Detect which cell encompasses the target text, then output its [x, y] center coordinate. 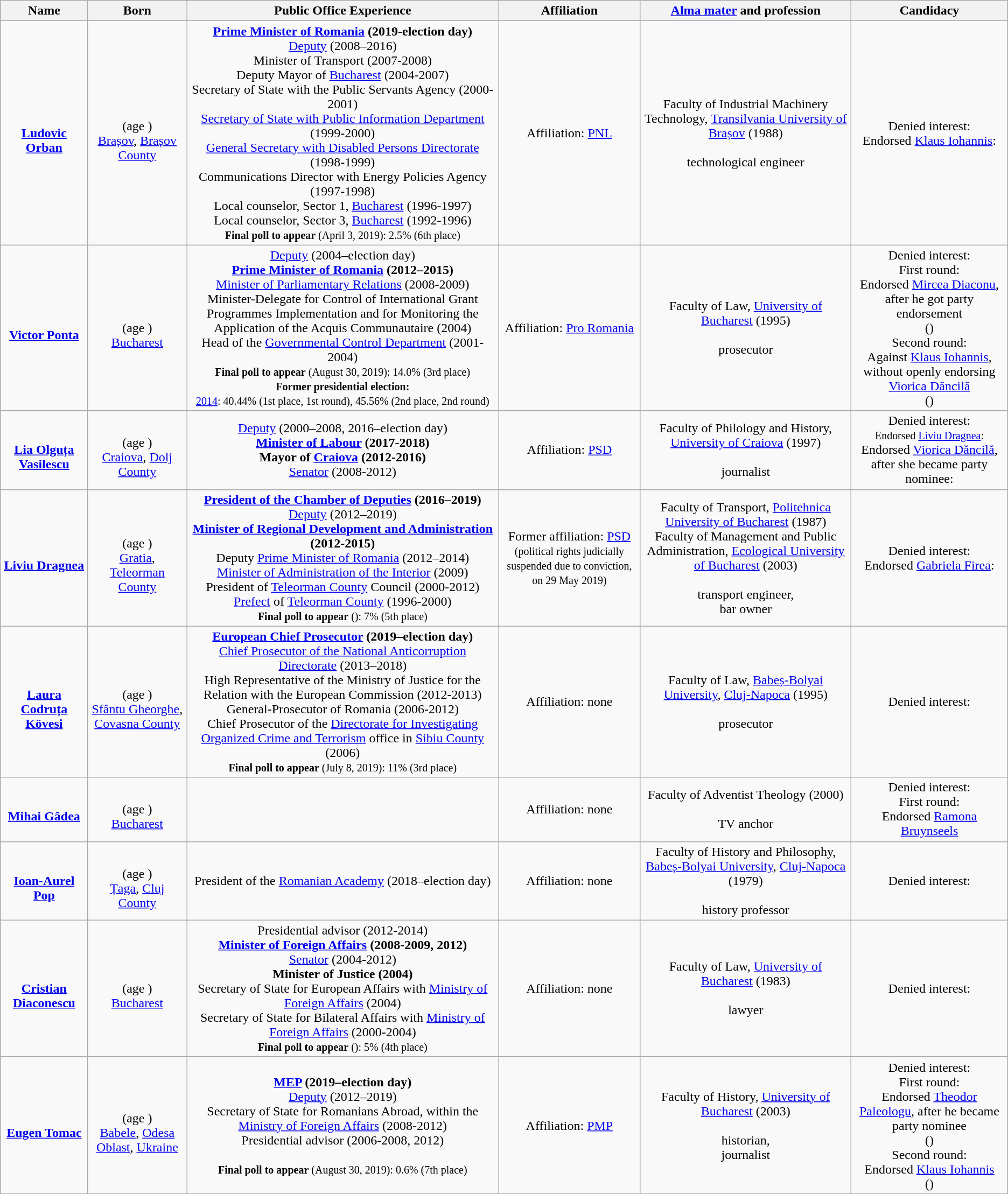
Victor Ponta [44, 328]
Alma mater and profession [746, 11]
(age )Gratia, Teleorman County [137, 558]
Liviu Dragnea [44, 558]
(age )Craiova, Dolj County [137, 450]
Affiliation: PNL [570, 133]
Affiliation: PSD [570, 450]
President of the Romanian Academy (2018–election day) [342, 881]
Faculty of Industrial Machinery Technology, Transilvania University of Brașov (1988)technological engineer [746, 133]
Affiliation [570, 11]
(age )Brașov, Brașov County [137, 133]
Public Office Experience [342, 11]
Mihai Gâdea [44, 810]
(age )Țaga, Cluj County [137, 881]
Denied interest: Endorsed Liviu Dragnea: Endorsed Viorica Dăncilă, after she became party nominee: [929, 450]
(age )Babele, Odesa Oblast, Ukraine [137, 1125]
(age )Sfântu Gheorghe, Covasna County [137, 702]
Ludovic Orban [44, 133]
Faculty of Philology and History, University of Craiova (1997)journalist [746, 450]
Denied interest: Endorsed Klaus Iohannis: [929, 133]
Faculty of Law, University of Bucharest (1983)lawyer [746, 988]
Faculty of Law, University of Bucharest (1995)prosecutor [746, 328]
Name [44, 11]
Affiliation: Pro Romania [570, 328]
Cristian Diaconescu [44, 988]
Former affiliation: PSD(political rights judicially suspended due to conviction, on 29 May 2019) [570, 558]
Born [137, 11]
Ioan-Aurel Pop [44, 881]
Candidacy [929, 11]
Deputy (2000–2008, 2016–election day)Minister of Labour (2017-2018)Mayor of Craiova (2012-2016)Senator (2008-2012) [342, 450]
Eugen Tomac [44, 1125]
Denied interest: First round:Endorsed Ramona Bruynseels [929, 810]
Faculty of Law, Babeș-Bolyai University, Cluj-Napoca (1995)prosecutor [746, 702]
Faculty of History, University of Bucharest (2003)historian,journalist [746, 1125]
Laura Codruța Kövesi [44, 702]
Denied interest: First round:Endorsed Theodor Paleologu, after he became party nominee()Second round:Endorsed Klaus Iohannis() [929, 1125]
Denied interest: Endorsed Gabriela Firea: [929, 558]
Faculty of Adventist Theology (2000)TV anchor [746, 810]
Faculty of History and Philosophy, Babeș-Bolyai University, Cluj-Napoca (1979)history professor [746, 881]
Lia Olguța Vasilescu [44, 450]
Affiliation: PMP [570, 1125]
